Determine the [X, Y] coordinate at the center of the cell enclosing the given text.  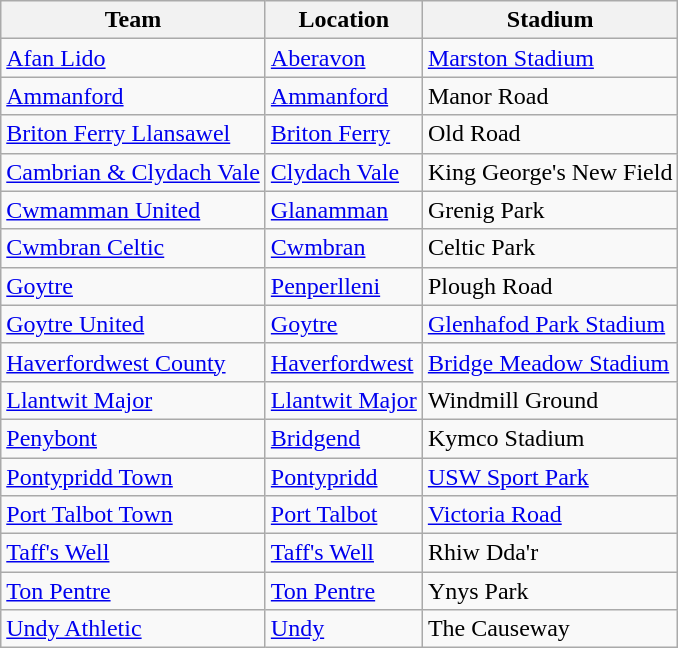
Glanamman [344, 210]
Location [344, 20]
Windmill Ground [550, 400]
Cwmbran Celtic [134, 248]
Port Talbot Town [134, 515]
Grenig Park [550, 210]
Plough Road [550, 286]
Penperlleni [344, 286]
Haverfordwest [344, 362]
Celtic Park [550, 248]
Haverfordwest County [134, 362]
Cwmamman United [134, 210]
Aberavon [344, 58]
Bridge Meadow Stadium [550, 362]
Victoria Road [550, 515]
Bridgend [344, 438]
Penybont [134, 438]
Afan Lido [134, 58]
Cwmbran [344, 248]
USW Sport Park [550, 477]
Manor Road [550, 96]
Port Talbot [344, 515]
Pontypridd Town [134, 477]
Marston Stadium [550, 58]
Undy Athletic [134, 629]
Team [134, 20]
Cambrian & Clydach Vale [134, 172]
Briton Ferry Llansawel [134, 134]
Clydach Vale [344, 172]
Stadium [550, 20]
Pontypridd [344, 477]
King George's New Field [550, 172]
Glenhafod Park Stadium [550, 324]
Briton Ferry [344, 134]
Old Road [550, 134]
Goytre United [134, 324]
Undy [344, 629]
Ynys Park [550, 591]
Kymco Stadium [550, 438]
The Causeway [550, 629]
Rhiw Dda'r [550, 553]
